Identify which cell holds the provided text, then report its (X, Y) central coordinate. 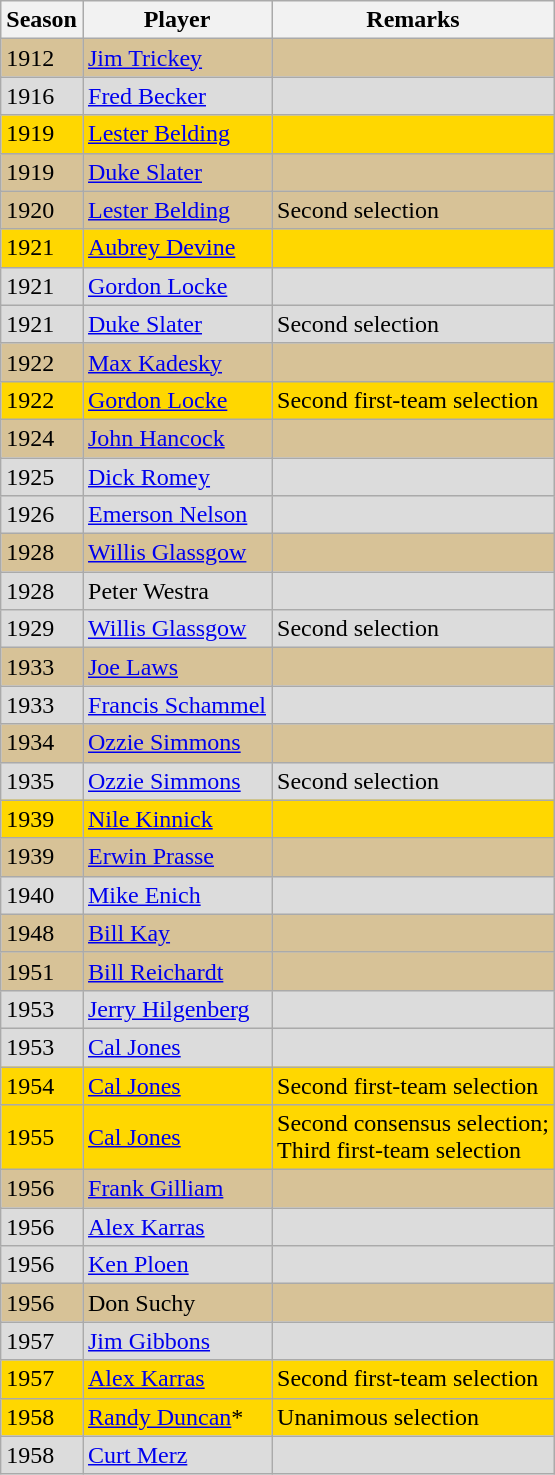
Jerry Hilgenberg (176, 1009)
Remarks (414, 20)
Player (176, 20)
1924 (42, 438)
1929 (42, 629)
Emerson Nelson (176, 515)
Jim Gibbons (176, 1341)
1955 (42, 1138)
Dick Romey (176, 477)
Don Suchy (176, 1303)
Francis Schammel (176, 705)
Aubrey Devine (176, 248)
Season (42, 20)
Jim Trickey (176, 58)
1916 (42, 96)
Mike Enich (176, 895)
1934 (42, 743)
Fred Becker (176, 96)
Frank Gilliam (176, 1189)
1920 (42, 210)
Curt Merz (176, 1455)
Bill Reichardt (176, 971)
Erwin Prasse (176, 857)
1954 (42, 1085)
Second consensus selection; Third first-team selection (414, 1138)
Unanimous selection (414, 1417)
Randy Duncan* (176, 1417)
Ken Ploen (176, 1265)
1925 (42, 477)
Nile Kinnick (176, 819)
Max Kadesky (176, 362)
1948 (42, 933)
1912 (42, 58)
John Hancock (176, 438)
Joe Laws (176, 667)
1926 (42, 515)
1940 (42, 895)
1951 (42, 971)
1935 (42, 781)
Bill Kay (176, 933)
Peter Westra (176, 591)
